Locate the cell with the specified text and output its (x, y) center coordinate. 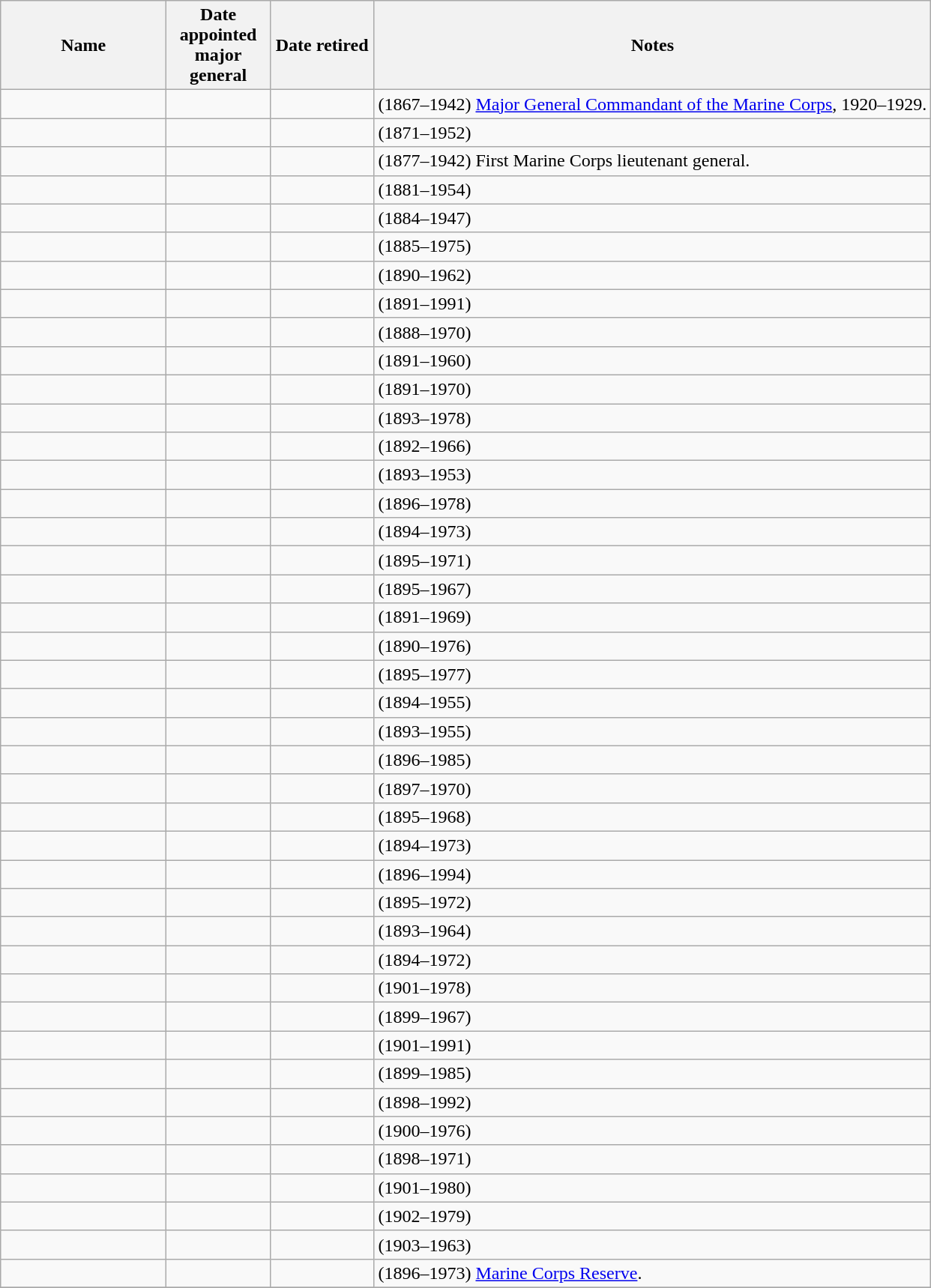
(1891–1960) (652, 360)
(1888–1970) (652, 332)
(1871–1952) (652, 133)
(1891–1991) (652, 303)
(1890–1976) (652, 646)
(1895–1972) (652, 903)
(1885–1975) (652, 247)
(1884–1947) (652, 218)
Date appointed major general (219, 45)
(1891–1970) (652, 389)
(1893–1953) (652, 475)
(1896–1973) Marine Corps Reserve. (652, 1273)
(1881–1954) (652, 190)
(1893–1955) (652, 731)
(1900–1976) (652, 1131)
(1901–1978) (652, 988)
Date retired (322, 45)
(1896–1994) (652, 874)
(1895–1977) (652, 674)
(1893–1964) (652, 931)
(1902–1979) (652, 1216)
(1895–1971) (652, 560)
(1898–1971) (652, 1159)
(1895–1967) (652, 589)
(1896–1978) (652, 504)
(1892–1966) (652, 447)
(1899–1985) (652, 1074)
(1877–1942) First Marine Corps lieutenant general. (652, 161)
Name (84, 45)
(1901–1980) (652, 1188)
(1893–1978) (652, 417)
(1899–1967) (652, 1017)
(1891–1969) (652, 617)
(1898–1992) (652, 1102)
Notes (652, 45)
(1903–1963) (652, 1245)
(1897–1970) (652, 788)
(1867–1942) Major General Commandant of the Marine Corps, 1920–1929. (652, 104)
(1894–1955) (652, 703)
(1890–1962) (652, 275)
(1894–1972) (652, 960)
(1895–1968) (652, 817)
(1901–1991) (652, 1045)
(1896–1985) (652, 760)
